Locate the cell with the specified text and output its [X, Y] center coordinate. 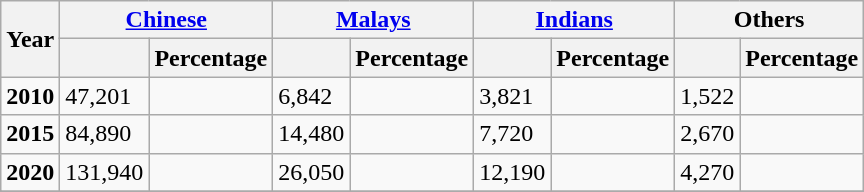
84,890 [104, 134]
14,480 [312, 134]
Indians [574, 20]
12,190 [512, 172]
2020 [30, 172]
2015 [30, 134]
7,720 [512, 134]
1,522 [708, 96]
6,842 [312, 96]
47,201 [104, 96]
Year [30, 39]
Chinese [166, 20]
3,821 [512, 96]
Malays [374, 20]
2010 [30, 96]
4,270 [708, 172]
26,050 [312, 172]
2,670 [708, 134]
Others [770, 20]
131,940 [104, 172]
